Locate the cell with the specified text and output its (x, y) center coordinate. 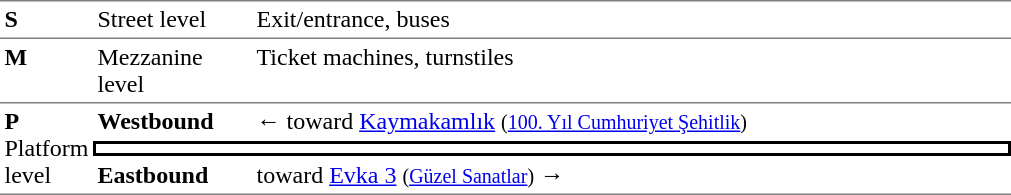
Mezzanine level (172, 70)
← toward Kaymakamlık (100. Yıl Cumhuriyet Şehitlik) (632, 122)
Street level (172, 19)
Ticket machines, turnstiles (632, 70)
Exit/entrance, buses (632, 19)
M (46, 70)
Eastbound (172, 176)
S (46, 19)
Westbound (172, 122)
PPlatform level (46, 148)
toward Evka 3 (Güzel Sanatlar) → (632, 176)
